Locate the cell with the specified text and output its (X, Y) center coordinate. 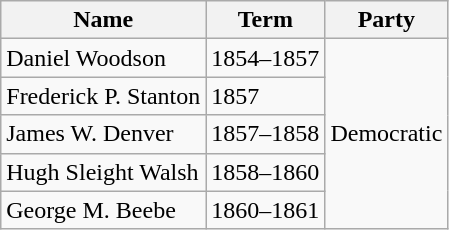
Hugh Sleight Walsh (104, 172)
Name (104, 20)
1857 (266, 96)
James W. Denver (104, 134)
Daniel Woodson (104, 58)
1860–1861 (266, 210)
Democratic (386, 134)
Party (386, 20)
1857–1858 (266, 134)
Term (266, 20)
1854–1857 (266, 58)
Frederick P. Stanton (104, 96)
1858–1860 (266, 172)
George M. Beebe (104, 210)
